Detect which cell encompasses the target text, then output its [x, y] center coordinate. 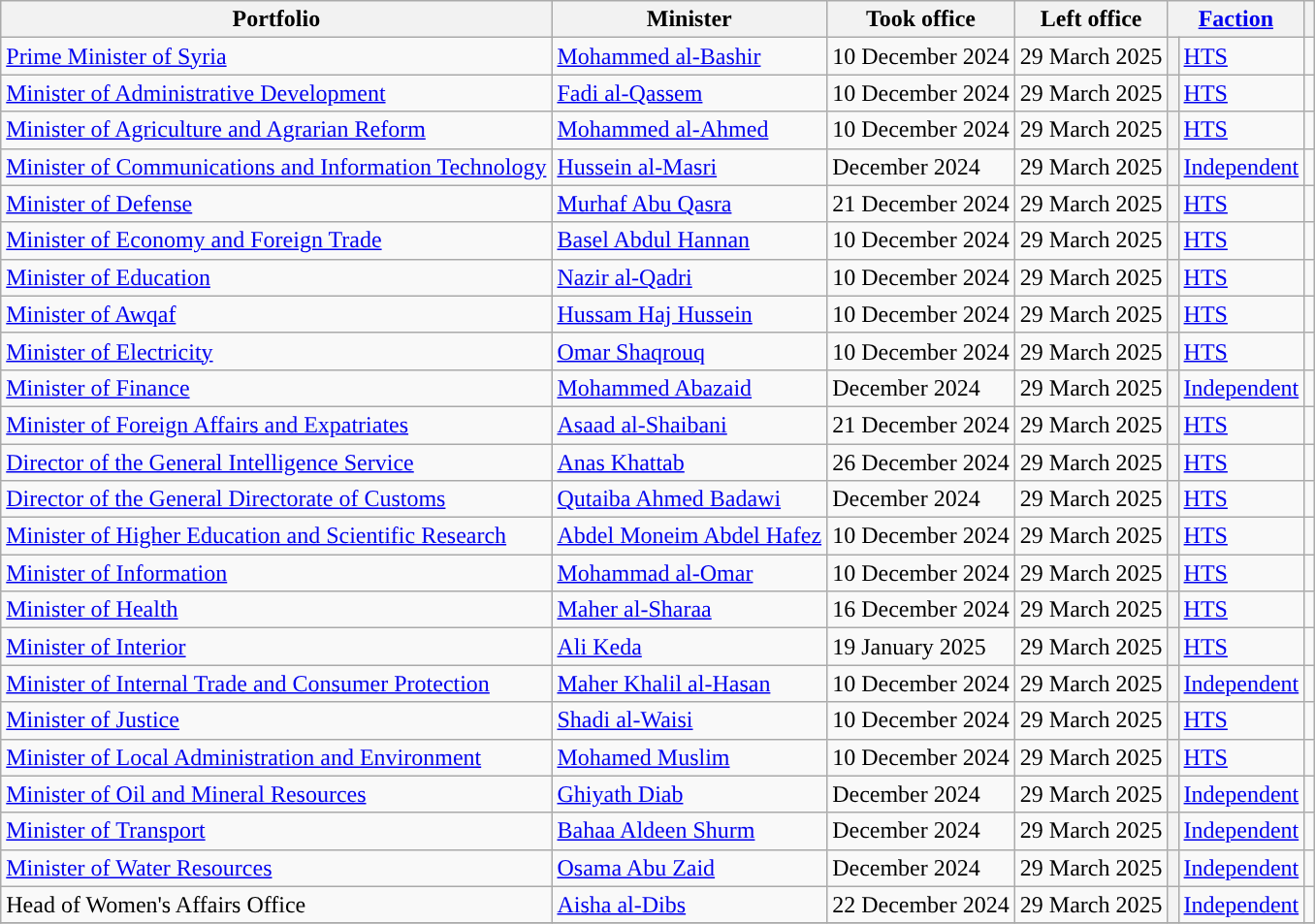
Minister of Higher Education and Scientific Research [276, 536]
Minister of Justice [276, 720]
Minister [690, 19]
19 January 2025 [921, 647]
Minister of Agriculture and Agrarian Reform [276, 130]
Minister of Oil and Mineral Resources [276, 794]
Maher Khalil al-Hasan [690, 684]
Nazir al-Qadri [690, 277]
Minister of Health [276, 610]
Qutaiba Ahmed Badawi [690, 499]
Minister of Electricity [276, 351]
Minister of Interior [276, 647]
Minister of Communications and Information Technology [276, 167]
Minister of Water Resources [276, 868]
Minister of Education [276, 277]
Abdel Moneim Abdel Hafez [690, 536]
Director of the General Directorate of Customs [276, 499]
Basel Abdul Hannan [690, 240]
Mohammed Abazaid [690, 388]
Prime Minister of Syria [276, 56]
Minister of Local Administration and Environment [276, 757]
Minister of Foreign Affairs and Expatriates [276, 425]
Omar Shaqrouq [690, 351]
Head of Women's Affairs Office [276, 905]
Minister of Administrative Development [276, 93]
Maher al-Sharaa [690, 610]
22 December 2024 [921, 905]
Director of the General Intelligence Service [276, 462]
16 December 2024 [921, 610]
26 December 2024 [921, 462]
Mohamed Muslim [690, 757]
Shadi al-Waisi [690, 720]
Minister of Defense [276, 204]
Mohammad al-Omar [690, 573]
Mohammed al-Bashir [690, 56]
Ghiyath Diab [690, 794]
Osama Abu Zaid [690, 868]
Hussein al-Masri [690, 167]
Minister of Finance [276, 388]
Anas Khattab [690, 462]
Hussam Haj Hussein [690, 314]
Minister of Transport [276, 831]
Minister of Information [276, 573]
Ali Keda [690, 647]
Bahaa Aldeen Shurm [690, 831]
Left office [1091, 19]
Fadi al-Qassem [690, 93]
Asaad al-Shaibani [690, 425]
Minister of Economy and Foreign Trade [276, 240]
Minister of Awqaf [276, 314]
Minister of Internal Trade and Consumer Protection [276, 684]
Murhaf Abu Qasra [690, 204]
Portfolio [276, 19]
Took office [921, 19]
Mohammed al-Ahmed [690, 130]
Aisha al-Dibs [690, 905]
Faction [1235, 19]
